Determine the [x, y] coordinate at the center of the cell enclosing the given text.  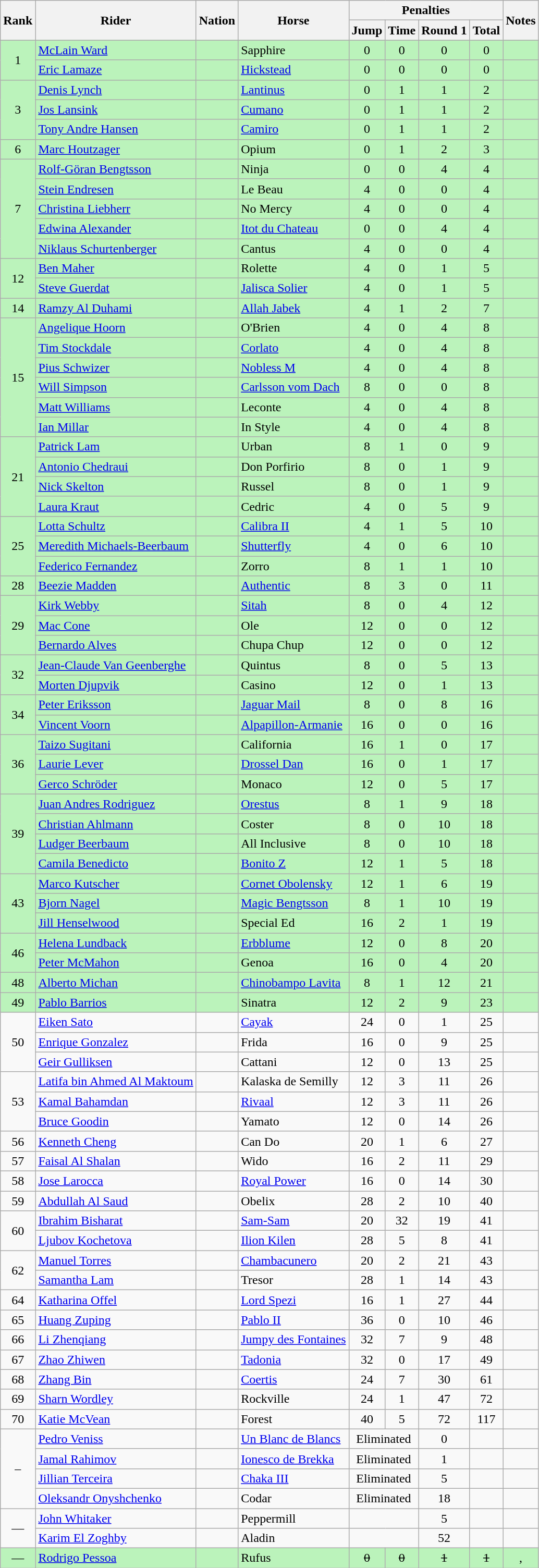
Morten Djupvik [116, 685]
Rolf-Göran Bengtsson [116, 169]
Lantinus [293, 90]
Opium [293, 149]
Gerco Schröder [116, 784]
Monaco [293, 784]
Frida [293, 1042]
Tresor [293, 1280]
Coster [293, 824]
Jillian Terceira [116, 1478]
Corlato [293, 348]
Chambacunero [293, 1260]
Penalties [426, 10]
66 [18, 1340]
Bernardo Alves [116, 645]
Alberto Michan [116, 983]
Cayak [293, 1022]
Magic Bengtsson [293, 903]
Ramzy Al Duhami [116, 308]
Sapphire [293, 50]
Ljubov Kochetova [116, 1241]
Zhang Bin [116, 1379]
Jos Lansink [116, 109]
Erbblume [293, 943]
Enrique Gonzalez [116, 1042]
Katie McVean [116, 1419]
Will Simpson [116, 387]
Patrick Lam [116, 447]
Latifa bin Ahmed Al Maktoum [116, 1082]
Ole [293, 626]
Lord Spezi [293, 1300]
Wido [293, 1161]
58 [18, 1181]
Meredith Michaels-Beerbaum [116, 546]
Oleksandr Onyshchenko [116, 1498]
All Inclusive [293, 843]
Time [402, 30]
Allah Jabek [293, 308]
Codar [293, 1498]
Shutterfly [293, 546]
Urban [293, 447]
Marc Houtzager [116, 149]
Karim El Zoghby [116, 1538]
Lotta Schultz [116, 526]
Ibrahim Bisharat [116, 1221]
Tony Andre Hansen [116, 129]
Ben Maher [116, 268]
Tim Stockdale [116, 348]
Horse [293, 20]
Ian Millar [116, 427]
Cornet Obolensky [293, 884]
Kenneth Cheng [116, 1141]
Carlsson vom Dach [293, 387]
Laura Kraut [116, 506]
Orestus [293, 804]
61 [486, 1379]
15 [18, 377]
Sinatra [293, 1002]
65 [18, 1320]
Cattani [293, 1062]
Pablo Barrios [116, 1002]
California [293, 744]
Christina Liebherr [116, 209]
Quintus [293, 665]
McLain Ward [116, 50]
Jose Larocca [116, 1181]
50 [18, 1042]
68 [18, 1379]
Alpapillon-Armanie [293, 725]
Christian Ahlmann [116, 824]
Marco Kutscher [116, 884]
In Style [293, 427]
Royal Power [293, 1181]
Bonito Z [293, 863]
117 [486, 1419]
Tadonia [293, 1359]
Jalisca Solier [293, 288]
60 [18, 1231]
44 [486, 1300]
Camila Benedicto [116, 863]
Rolette [293, 268]
Jaguar Mail [293, 705]
Jamal Rahimov [116, 1459]
Laurie Lever [116, 764]
Aladin [293, 1538]
Sharn Wordley [116, 1399]
Yamato [293, 1121]
Juan Andres Rodriguez [116, 804]
67 [18, 1359]
52 [444, 1538]
Rivaal [293, 1101]
Zhao Zhiwen [116, 1359]
64 [18, 1300]
Ludger Beerbaum [116, 843]
Zorro [293, 566]
56 [18, 1141]
Sitah [293, 606]
Rodrigo Pessoa [116, 1558]
– [18, 1468]
Ionesco de Brekka [293, 1459]
Niklaus Schurtenberger [116, 249]
59 [18, 1200]
Rufus [293, 1558]
Abdullah Al Saud [116, 1200]
Ilion Kilen [293, 1241]
Jump [367, 30]
Russel [293, 486]
70 [18, 1419]
Leconte [293, 407]
Eiken Sato [116, 1022]
Bjorn Nagel [116, 903]
Rockville [293, 1399]
Peter McMahon [116, 963]
Mac Cone [116, 626]
Drossel Dan [293, 764]
69 [18, 1399]
No Mercy [293, 209]
Don Porfirio [293, 467]
Chinobampo Lavita [293, 983]
Cumano [293, 109]
Jumpy des Fontaines [293, 1340]
Round 1 [444, 30]
Antonio Chedraui [116, 467]
Hickstead [293, 70]
Chaka III [293, 1478]
Jill Henselwood [116, 923]
Nick Skelton [116, 486]
Manuel Torres [116, 1260]
Edwina Alexander [116, 228]
Rider [116, 20]
O'Brien [293, 328]
Notes [521, 20]
Li Zhenqiang [116, 1340]
23 [486, 1002]
Taizo Sugitani [116, 744]
Obelix [293, 1200]
Can Do [293, 1141]
Peppermill [293, 1518]
Samantha Lam [116, 1280]
62 [18, 1270]
57 [18, 1161]
Eric Lamaze [116, 70]
Le Beau [293, 189]
Casino [293, 685]
Calibra II [293, 526]
Nobless M [293, 367]
53 [18, 1101]
, [521, 1558]
Helena Lundback [116, 943]
Forest [293, 1419]
Ninja [293, 169]
Un Blanc de Blancs [293, 1439]
Angelique Hoorn [116, 328]
Vincent Voorn [116, 725]
Coertis [293, 1379]
Denis Lynch [116, 90]
Federico Fernandez [116, 566]
Peter Eriksson [116, 705]
Jean-Claude Van Geenberghe [116, 665]
47 [444, 1399]
Kamal Bahamdan [116, 1101]
34 [18, 715]
Rank [18, 20]
Itot du Chateau [293, 228]
Pedro Veniss [116, 1439]
Kalaska de Semilly [293, 1082]
Special Ed [293, 923]
Faisal Al Shalan [116, 1161]
Beezie Madden [116, 586]
Katharina Offel [116, 1300]
Stein Endresen [116, 189]
Cantus [293, 249]
39 [18, 834]
Cedric [293, 506]
Pablo II [293, 1320]
Geir Gulliksen [116, 1062]
Pius Schwizer [116, 367]
John Whitaker [116, 1518]
Huang Zuping [116, 1320]
Kirk Webby [116, 606]
Steve Guerdat [116, 288]
Camiro [293, 129]
Chupa Chup [293, 645]
Matt Williams [116, 407]
Genoa [293, 963]
Bruce Goodin [116, 1121]
Sam-Sam [293, 1221]
Nation [217, 20]
Authentic [293, 586]
Total [486, 30]
